Provide the [X, Y] coordinate of the cell's center where the given text is located.  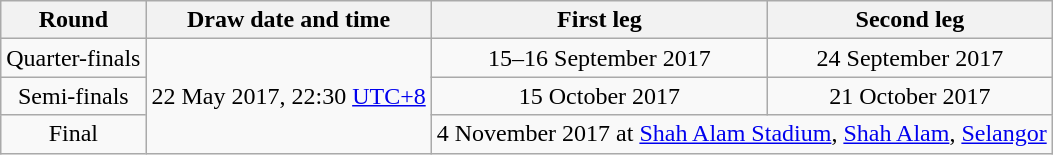
22 May 2017, 22:30 UTC+8 [288, 96]
21 October 2017 [910, 96]
Round [74, 20]
Draw date and time [288, 20]
15–16 September 2017 [599, 58]
First leg [599, 20]
15 October 2017 [599, 96]
Semi-finals [74, 96]
Second leg [910, 20]
Final [74, 134]
4 November 2017 at Shah Alam Stadium, Shah Alam, Selangor [742, 134]
Quarter-finals [74, 58]
24 September 2017 [910, 58]
